Search for the cell housing the specified text and yield its [X, Y] center coordinate. 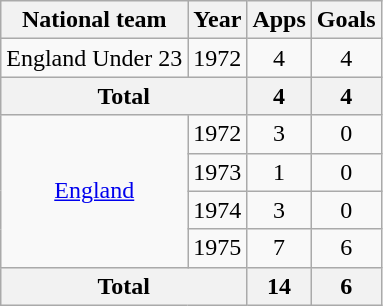
Goals [346, 20]
1973 [218, 172]
1974 [218, 210]
England [94, 191]
England Under 23 [94, 58]
National team [94, 20]
1 [279, 172]
1975 [218, 248]
Apps [279, 20]
7 [279, 248]
14 [279, 286]
Year [218, 20]
